Pinpoint the cell where the given text exists, returning its [x, y] midpoint coordinate. 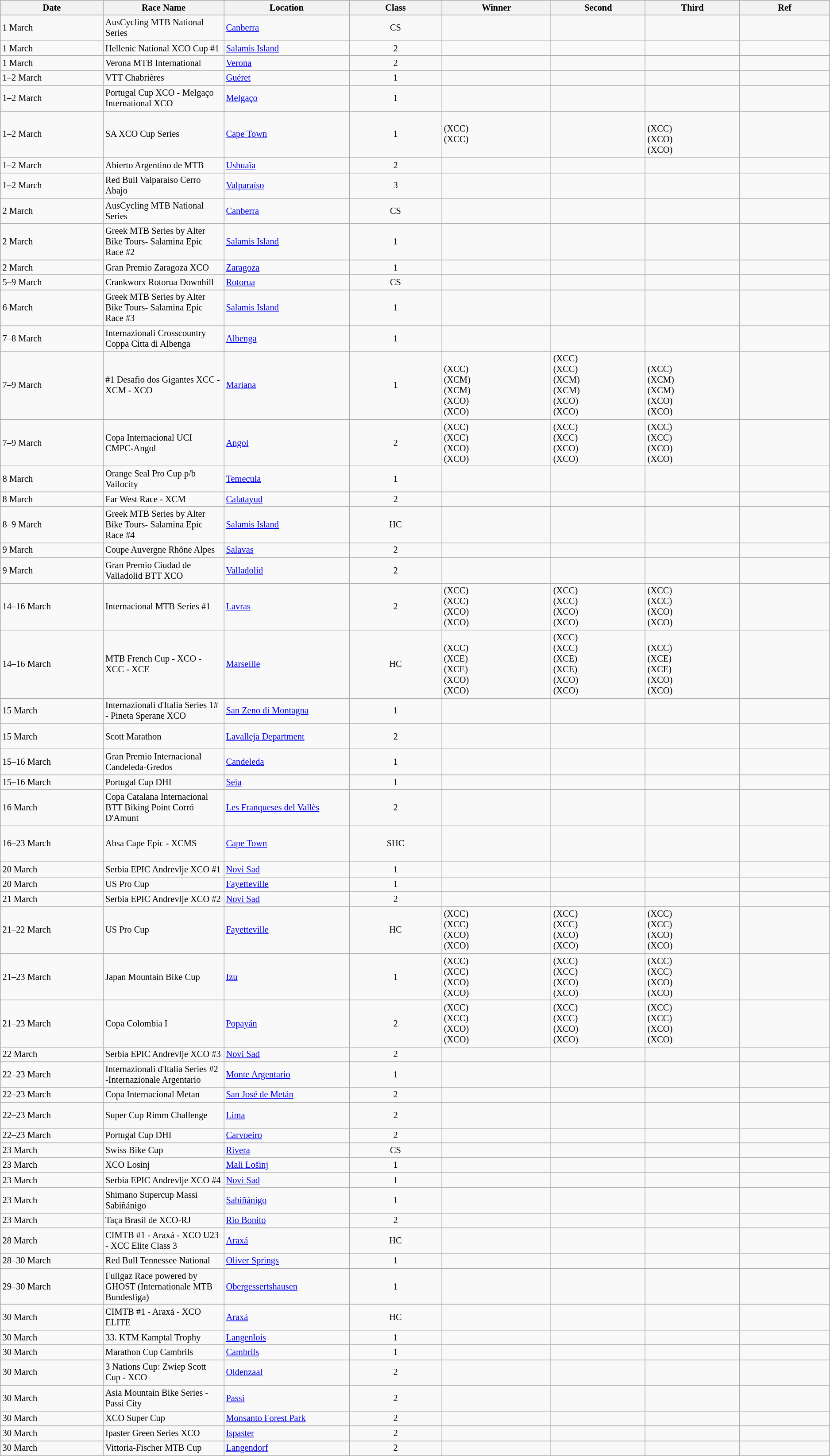
Izu [287, 977]
Lima [287, 1115]
28–30 March [52, 1261]
Obergessertshausen [287, 1286]
Mali Lošinj [287, 1165]
Scott Marathon [163, 736]
Internazionali Crosscountry Coppa Citta di Albenga [163, 339]
Coupe Auvergne Rhône Alpes [163, 550]
#1 Desafio dos Gigantes XCC - XCM - XCO [163, 385]
(XCC) (XCO) (XCO) [692, 134]
Sabiñánigo [287, 1200]
Internazionali d'Italia Series 1# - Pineta Sperane XCO [163, 711]
Second [598, 8]
Shimano Supercup Massi Sabiñánigo [163, 1200]
Greek MTB Series by Alter Bike Tours- Salamina Epic Race #3 [163, 308]
Gran Premio Ciudad de Valladolid BTT XCO [163, 570]
Greek MTB Series by Alter Bike Tours- Salamina Epic Race #2 [163, 242]
Hellenic National XCO Cup #1 [163, 48]
Ref [784, 8]
Copa Colombia I [163, 1023]
Far West Race - XCM [163, 499]
Temecula [287, 479]
Abierto Argentino de MTB [163, 165]
Red Bull Valparaíso Cerro Abajo [163, 186]
Albenga [287, 339]
Angol [287, 443]
Taça Brasil de XCO-RJ [163, 1220]
Copa Internacional Metan [163, 1095]
Mariana [287, 385]
Calatayud [287, 499]
XCO Losinj [163, 1165]
Rivera [287, 1150]
(XCC) (XCC) (XCM) (XCM) (XCO) (XCO) [598, 385]
Valladolid [287, 570]
28 March [52, 1241]
Gran Premio Zaragoza XCO [163, 267]
22 March [52, 1054]
Marathon Cup Cambrils [163, 1352]
Winner [497, 8]
(XCC) (XCC) [497, 134]
Orange Seal Pro Cup p/b Vailocity [163, 479]
Japan Mountain Bike Cup [163, 977]
Oldenzaal [287, 1372]
Third [692, 8]
7–8 March [52, 339]
SA XCO Cup Series [163, 134]
5–9 March [52, 282]
Guéret [287, 78]
Serbia EPIC Andrevlje XCO #1 [163, 869]
21–22 March [52, 930]
6 March [52, 308]
Monte Argentario [287, 1075]
Date [52, 8]
Serbia EPIC Andrevlje XCO #4 [163, 1180]
Ipaster Green Series XCO [163, 1433]
Internacional MTB Series #1 [163, 607]
Popayán [287, 1023]
San Zeno di Montagna [287, 711]
Oliver Springs [287, 1261]
3 Nations Cup: Zwiep Scott Cup - XCO [163, 1372]
21 March [52, 899]
Zaragoza [287, 267]
Salavas [287, 550]
XCO Super Cup [163, 1418]
Internazionali d'Italia Series #2 -Internazionale Argentario [163, 1075]
CIMTB #1 - Araxá - XCO ELITE [163, 1317]
Carvoeiro [287, 1135]
Melgaço [287, 98]
Lavalleja Department [287, 736]
Class [396, 8]
MTB French Cup - XCO - XCC - XCE [163, 664]
Portugal Cup XCO - Melgaço International XCO [163, 98]
Marseille [287, 664]
Rotorua [287, 282]
Copa Catalana Internacional BTT Biking Point Corró D'Amunt [163, 808]
Candeleda [287, 762]
Gran Premio Internacional Candeleda-Gredos [163, 762]
Verona MTB International [163, 63]
Swiss Bike Cup [163, 1150]
SHC [396, 844]
Red Bull Tennessee National [163, 1261]
Serbia EPIC Andrevlje XCO #2 [163, 899]
Location [287, 8]
Lavras [287, 607]
Langenlois [287, 1337]
Langendorf [287, 1448]
Rio Bonito [287, 1220]
29–30 March [52, 1286]
Monsanto Forest Park [287, 1418]
Valparaíso [287, 186]
Ushuaïa [287, 165]
Absa Cape Epic - XCMS [163, 844]
Crankworx Rotorua Downhill [163, 282]
Ispaster [287, 1433]
Vittoria-Fischer MTB Cup [163, 1448]
Asia Mountain Bike Series - Passi City [163, 1398]
Seia [287, 782]
San José de Metán [287, 1095]
Copa Internacional UCI CMPC-Angol [163, 443]
Verona [287, 63]
CIMTB #1 - Araxá - XCO U23 - XCC Elite Class 3 [163, 1241]
VTT Chabrières [163, 78]
16 March [52, 808]
(XCC) (XCC) (XCE) (XCE) (XCO) (XCO) [598, 664]
8–9 March [52, 525]
Cambrils [287, 1352]
Greek MTB Series by Alter Bike Tours- Salamina Epic Race #4 [163, 525]
Passi [287, 1398]
Super Cup Rimm Challenge [163, 1115]
16–23 March [52, 844]
Serbia EPIC Andrevlje XCO #3 [163, 1054]
Fullgaz Race powered by GHOST (Internationale MTB Bundesliga) [163, 1286]
Les Franqueses del Vallès [287, 808]
33. KTM Kamptal Trophy [163, 1337]
Race Name [163, 8]
3 [396, 186]
